Scan for the cell matching the given text and deliver its (x, y) coordinate at center. 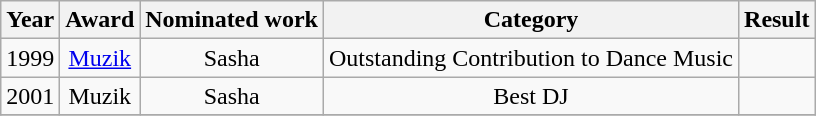
2001 (30, 96)
1999 (30, 58)
Result (777, 20)
Best DJ (530, 96)
Outstanding Contribution to Dance Music (530, 58)
Nominated work (232, 20)
Category (530, 20)
Year (30, 20)
Award (100, 20)
